Find where the given text appears and provide that cell's center as (X, Y) coordinate. 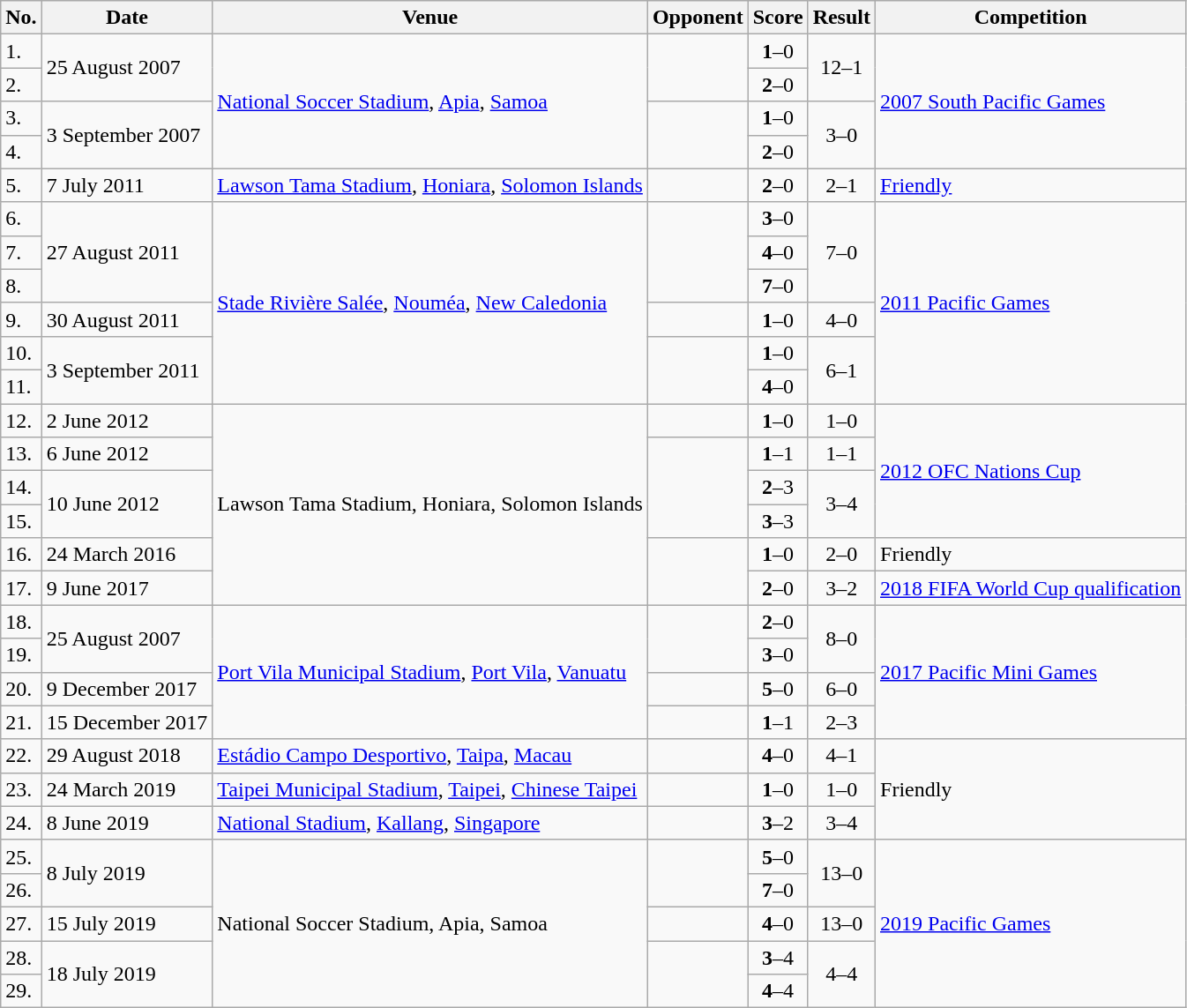
7 July 2011 (127, 185)
21. (21, 722)
Result (841, 18)
19. (21, 655)
10. (21, 353)
2–1 (841, 185)
18 July 2019 (127, 974)
14. (21, 488)
8 July 2019 (127, 873)
2018 FIFA World Cup qualification (1031, 588)
Port Vila Municipal Stadium, Port Vila, Vanuatu (430, 672)
22. (21, 756)
4–1 (841, 756)
11. (21, 386)
26. (21, 890)
Estádio Campo Desportivo, Taipa, Macau (430, 756)
1. (21, 51)
3 September 2007 (127, 135)
15 December 2017 (127, 722)
30 August 2011 (127, 319)
2017 Pacific Mini Games (1031, 672)
25. (21, 856)
Opponent (698, 18)
2011 Pacific Games (1031, 302)
Date (127, 18)
27. (21, 923)
24 March 2019 (127, 789)
18. (21, 622)
3. (21, 118)
9. (21, 319)
24. (21, 823)
13. (21, 454)
17. (21, 588)
15. (21, 521)
29. (21, 991)
28. (21, 957)
Score (778, 18)
Competition (1031, 18)
16. (21, 555)
24 March 2016 (127, 555)
23. (21, 789)
Venue (430, 18)
8 June 2019 (127, 823)
10 June 2012 (127, 504)
8. (21, 286)
27 August 2011 (127, 252)
20. (21, 689)
4. (21, 152)
6. (21, 219)
3 September 2011 (127, 370)
National Stadium, Kallang, Singapore (430, 823)
29 August 2018 (127, 756)
12–1 (841, 68)
2007 South Pacific Games (1031, 101)
6–0 (841, 689)
6 June 2012 (127, 454)
2. (21, 85)
No. (21, 18)
6–1 (841, 370)
2019 Pacific Games (1031, 923)
Taipei Municipal Stadium, Taipei, Chinese Taipei (430, 789)
7. (21, 252)
9 June 2017 (127, 588)
2 June 2012 (127, 421)
2012 OFC Nations Cup (1031, 471)
9 December 2017 (127, 689)
12. (21, 421)
3–3 (778, 521)
8–0 (841, 638)
15 July 2019 (127, 923)
Stade Rivière Salée, Nouméa, New Caledonia (430, 302)
5. (21, 185)
